Scan for the cell matching the given text and deliver its [X, Y] coordinate at center. 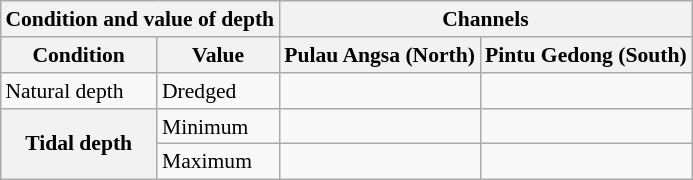
Minimum [218, 126]
Channels [485, 19]
Tidal depth [78, 144]
Natural depth [78, 91]
Condition and value of depth [140, 19]
Pintu Gedong (South) [586, 55]
Maximum [218, 162]
Pulau Angsa (North) [380, 55]
Value [218, 55]
Condition [78, 55]
Dredged [218, 91]
